Determine the [x, y] coordinate at the center of the cell enclosing the given text.  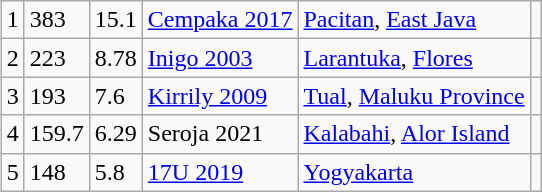
Kalabahi, Alor Island [414, 134]
15.1 [116, 20]
3 [12, 96]
5 [12, 172]
Inigo 2003 [220, 58]
8.78 [116, 58]
Kirrily 2009 [220, 96]
Larantuka, Flores [414, 58]
6.29 [116, 134]
Yogyakarta [414, 172]
Cempaka 2017 [220, 20]
4 [12, 134]
223 [56, 58]
148 [56, 172]
5.8 [116, 172]
Tual, Maluku Province [414, 96]
383 [56, 20]
159.7 [56, 134]
193 [56, 96]
2 [12, 58]
Pacitan, East Java [414, 20]
17U 2019 [220, 172]
1 [12, 20]
Seroja 2021 [220, 134]
7.6 [116, 96]
